Pinpoint the cell where the given text exists, returning its [X, Y] midpoint coordinate. 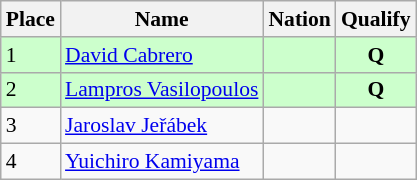
4 [30, 162]
Nation [299, 19]
1 [30, 55]
Jaroslav Jeřábek [162, 126]
Place [30, 19]
3 [30, 126]
Lampros Vasilopoulos [162, 90]
David Cabrero [162, 55]
2 [30, 90]
Yuichiro Kamiyama [162, 162]
Name [162, 19]
Qualify [376, 19]
